Locate the cell with the specified text and output its [x, y] center coordinate. 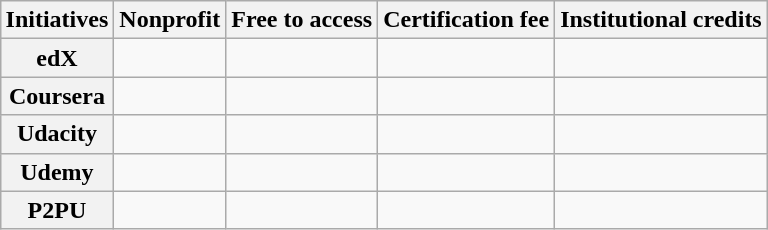
Certification fee [466, 20]
Coursera [57, 96]
Institutional credits [662, 20]
Free to access [302, 20]
Udacity [57, 134]
edX [57, 58]
Udemy [57, 172]
Nonprofit [170, 20]
P2PU [57, 210]
Initiatives [57, 20]
